For the text-containing cell, return its midpoint in (x, y) coordinate format. 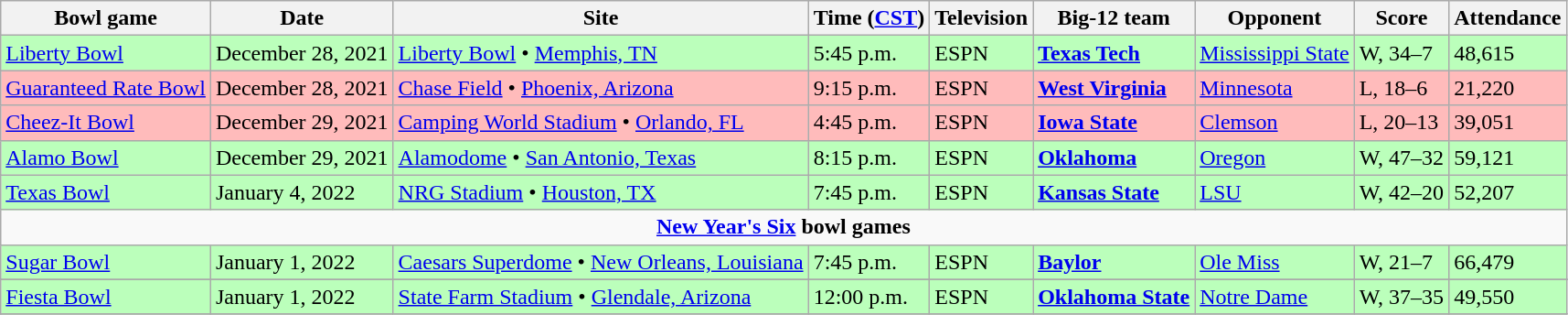
Television (982, 18)
48,615 (1508, 53)
Attendance (1508, 18)
Baylor (1114, 262)
L, 18–6 (1402, 88)
W, 47–32 (1402, 157)
LSU (1275, 192)
Bowl game (106, 18)
Minnesota (1275, 88)
52,207 (1508, 192)
9:15 p.m. (869, 88)
Big-12 team (1114, 18)
Sugar Bowl (106, 262)
Oregon (1275, 157)
Guaranteed Rate Bowl (106, 88)
Alamo Bowl (106, 157)
Notre Dame (1275, 297)
Liberty Bowl (106, 53)
W, 42–20 (1402, 192)
State Farm Stadium • Glendale, Arizona (601, 297)
66,479 (1508, 262)
Mississippi State (1275, 53)
49,550 (1508, 297)
January 4, 2022 (302, 192)
New Year's Six bowl games (784, 227)
8:15 p.m. (869, 157)
Date (302, 18)
12:00 p.m. (869, 297)
NRG Stadium • Houston, TX (601, 192)
W, 21–7 (1402, 262)
4:45 p.m. (869, 123)
Clemson (1275, 123)
W, 37–35 (1402, 297)
5:45 p.m. (869, 53)
Chase Field • Phoenix, Arizona (601, 88)
Caesars Superdome • New Orleans, Louisiana (601, 262)
Opponent (1275, 18)
W, 34–7 (1402, 53)
West Virginia (1114, 88)
L, 20–13 (1402, 123)
Site (601, 18)
Fiesta Bowl (106, 297)
Score (1402, 18)
Alamodome • San Antonio, Texas (601, 157)
Camping World Stadium • Orlando, FL (601, 123)
Iowa State (1114, 123)
Texas Bowl (106, 192)
Texas Tech (1114, 53)
39,051 (1508, 123)
21,220 (1508, 88)
Oklahoma State (1114, 297)
59,121 (1508, 157)
Time (CST) (869, 18)
Liberty Bowl • Memphis, TN (601, 53)
Kansas State (1114, 192)
Oklahoma (1114, 157)
Ole Miss (1275, 262)
Cheez-It Bowl (106, 123)
